Locate the cell with the specified text and output its (x, y) center coordinate. 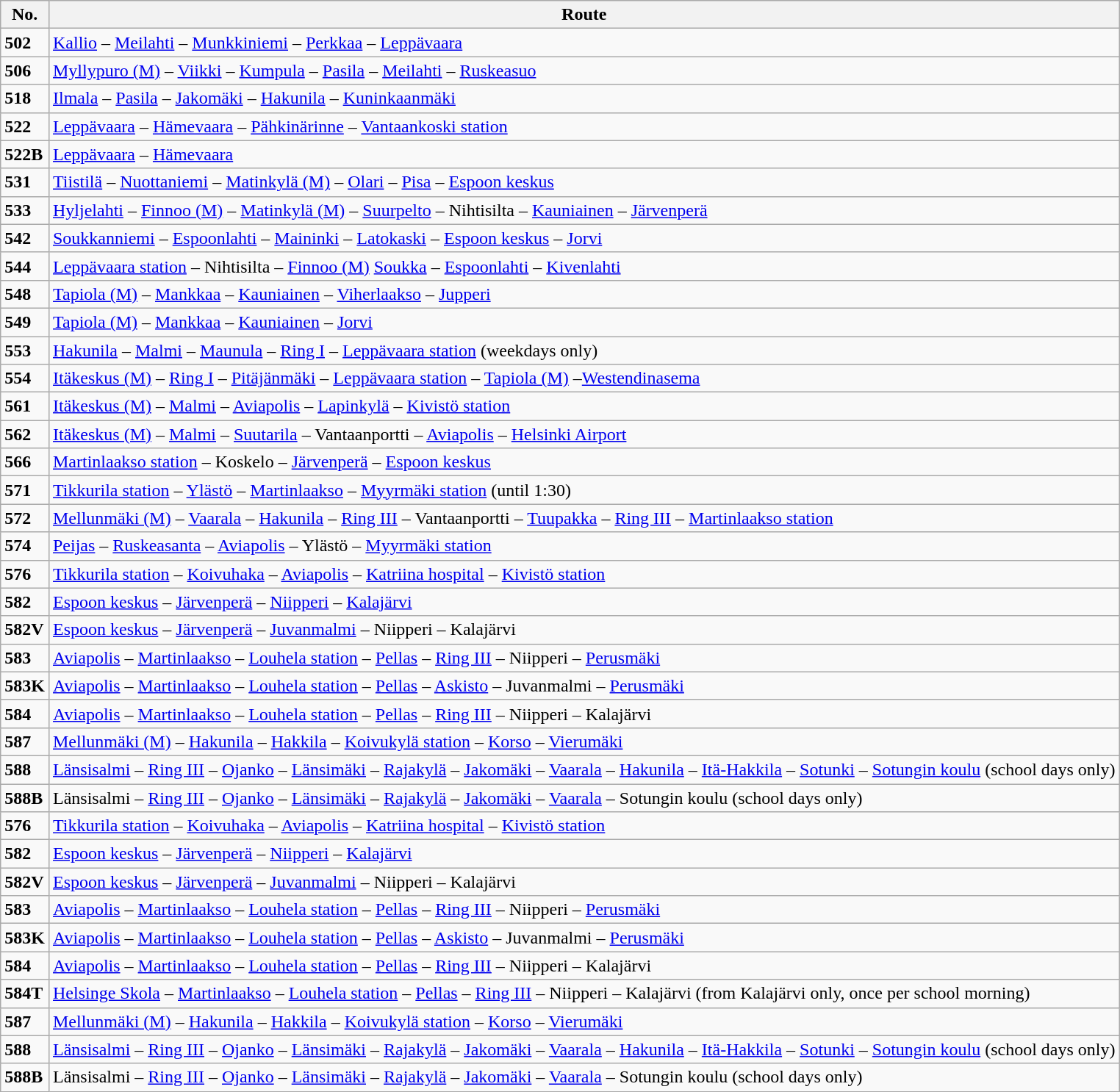
Helsinge Skola – Martinlaakso – Louhela station – Pellas – Ring III – Niipperi – Kalajärvi (from Kalajärvi only, once per school morning) (584, 994)
Soukkanniemi – Espoonlahti – Maininki – Latokaski – Espoon keskus – Jorvi (584, 238)
Leppävaara – Hämevaara – Pähkinärinne – Vantaankoski station (584, 126)
522B (25, 154)
Itäkeskus (M) – Malmi – Suutarila – Vantaanportti – Aviapolis – Helsinki Airport (584, 434)
572 (25, 518)
518 (25, 98)
542 (25, 238)
553 (25, 351)
506 (25, 71)
531 (25, 182)
Tiistilä – Nuottaniemi – Matinkylä (M) – Olari – Pisa – Espoon keskus (584, 182)
522 (25, 126)
554 (25, 378)
549 (25, 322)
Ilmala – Pasila – Jakomäki – Hakunila – Kuninkaanmäki (584, 98)
Martinlaakso station – Koskelo – Järvenperä – Espoon keskus (584, 462)
548 (25, 294)
Leppävaara station – Nihtisilta – Finnoo (M) Soukka – Espoonlahti – Kivenlahti (584, 266)
Itäkeskus (M) – Malmi – Aviapolis – Lapinkylä – Kivistö station (584, 406)
Kallio – Meilahti – Munkkiniemi – Perkkaa – Leppävaara (584, 43)
Itäkeskus (M) – Ring I – Pitäjänmäki – Leppävaara station – Tapiola (M) –Westendinasema (584, 378)
Tapiola (M) – Mankkaa – Kauniainen – Viherlaakso – Jupperi (584, 294)
533 (25, 210)
Tikkurila station – Ylästö – Martinlaakso – Myyrmäki station (until 1:30) (584, 490)
574 (25, 546)
544 (25, 266)
Hyljelahti – Finnoo (M) – Matinkylä (M) – Suurpelto – Nihtisilta – Kauniainen – Järvenperä (584, 210)
562 (25, 434)
Hakunila – Malmi – Maunula – Ring I – Leppävaara station (weekdays only) (584, 351)
Tapiola (M) – Mankkaa – Kauniainen – Jorvi (584, 322)
Myllypuro (M) – Viikki – Kumpula – Pasila – Meilahti – Ruskeasuo (584, 71)
Peijas – Ruskeasanta – Aviapolis – Ylästö – Myyrmäki station (584, 546)
561 (25, 406)
571 (25, 490)
No. (25, 15)
502 (25, 43)
Route (584, 15)
566 (25, 462)
Leppävaara – Hämevaara (584, 154)
584T (25, 994)
Mellunmäki (M) – Vaarala – Hakunila – Ring III – Vantaanportti – Tuupakka – Ring III – Martinlaakso station (584, 518)
